Return the [x, y] coordinate for the center point of the cell that contains the specified text.  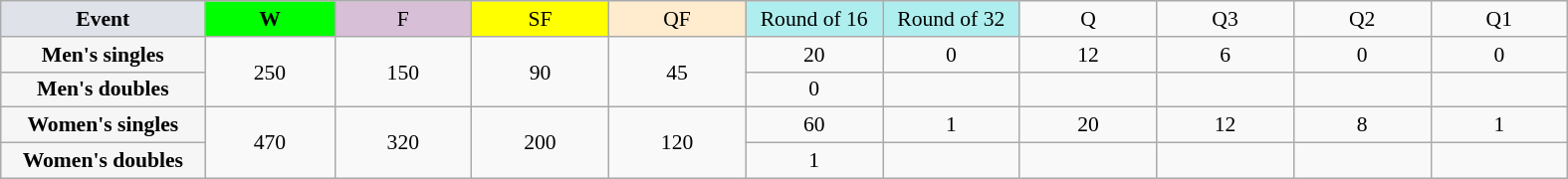
250 [270, 72]
90 [541, 72]
Men's singles [104, 55]
QF [677, 19]
Event [104, 19]
150 [403, 72]
60 [814, 125]
Q3 [1226, 19]
Women's doubles [104, 161]
120 [677, 143]
Q1 [1499, 19]
6 [1226, 55]
470 [270, 143]
200 [541, 143]
45 [677, 72]
8 [1362, 125]
Women's singles [104, 125]
320 [403, 143]
Round of 32 [951, 19]
Round of 16 [814, 19]
SF [541, 19]
Q2 [1362, 19]
W [270, 19]
Men's doubles [104, 89]
F [403, 19]
Q [1088, 19]
